Output the (x, y) coordinate of the center of the cell containing the given text.  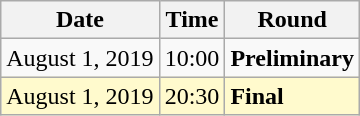
10:00 (192, 58)
Time (192, 20)
Round (292, 20)
Preliminary (292, 58)
20:30 (192, 96)
Final (292, 96)
Date (80, 20)
